Identify which cell holds the provided text, then report its [x, y] central coordinate. 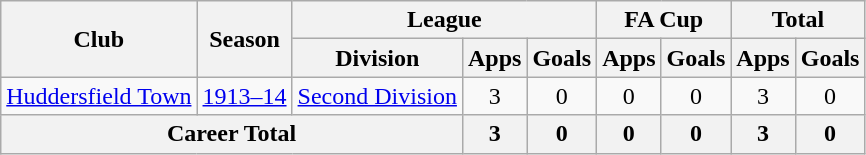
Second Division [377, 96]
Division [377, 58]
Huddersfield Town [99, 96]
Season [244, 39]
Club [99, 39]
League [444, 20]
Career Total [232, 134]
Total [798, 20]
1913–14 [244, 96]
FA Cup [664, 20]
